Provide the [X, Y] coordinate of the cell's center where the given text is located.  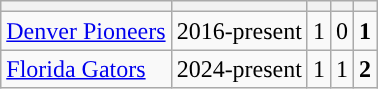
Florida Gators [86, 69]
2016-present [239, 31]
2 [366, 69]
0 [342, 31]
Denver Pioneers [86, 31]
2024-present [239, 69]
